Output the [X, Y] coordinate of the center of the cell containing the given text.  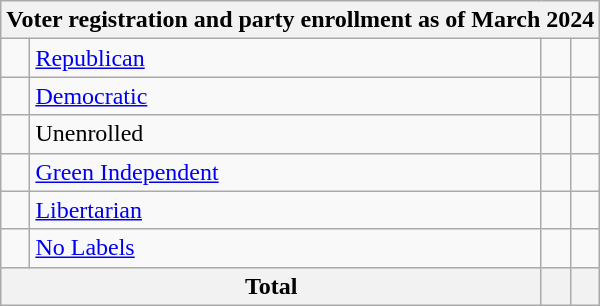
Voter registration and party enrollment as of March 2024 [300, 20]
Unenrolled [286, 134]
Green Independent [286, 172]
No Labels [286, 248]
Republican [286, 58]
Democratic [286, 96]
Total [272, 286]
Libertarian [286, 210]
